From the cell containing the given text, extract its center point as (x, y) coordinate. 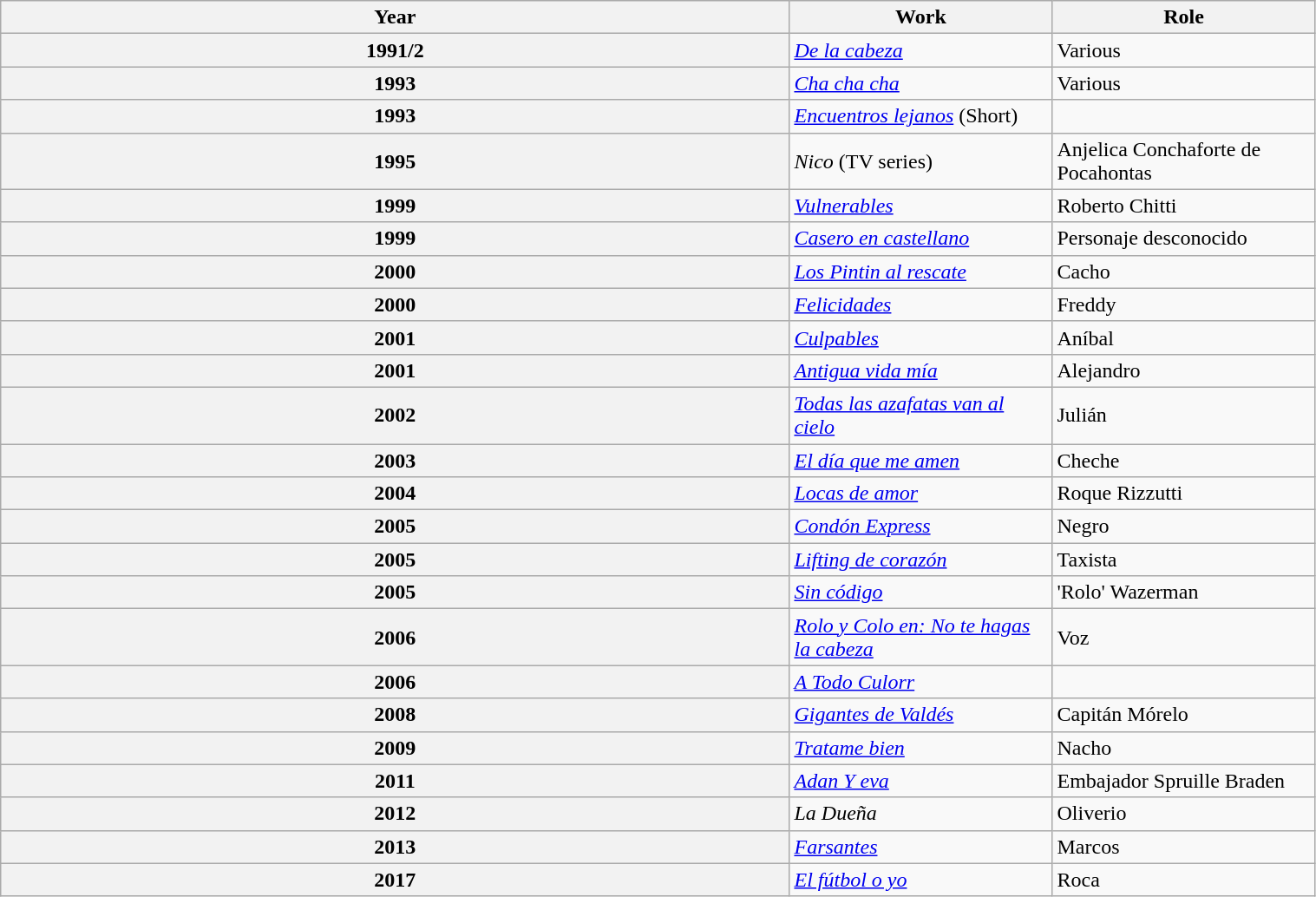
Voz (1183, 637)
'Rolo' Wazerman (1183, 593)
2003 (396, 461)
Roque Rizzutti (1183, 494)
2002 (396, 415)
Tratame bien (921, 748)
Cha cha cha (921, 83)
2011 (396, 781)
2017 (396, 880)
1995 (396, 161)
2012 (396, 814)
Oliverio (1183, 814)
Julián (1183, 415)
Adan Y eva (921, 781)
Condón Express (921, 527)
Capitán Mórelo (1183, 715)
Alejandro (1183, 370)
Roberto Chitti (1183, 206)
Aníbal (1183, 337)
Marcos (1183, 847)
Culpables (921, 337)
Sin código (921, 593)
2009 (396, 748)
Taxista (1183, 560)
Rolo y Colo en: No te hagas la cabeza (921, 637)
Los Pintin al rescate (921, 272)
Roca (1183, 880)
Work (921, 17)
Felicidades (921, 304)
1991/2 (396, 50)
2004 (396, 494)
Todas las azafatas van al cielo (921, 415)
Nico (TV series) (921, 161)
2008 (396, 715)
2013 (396, 847)
Cheche (1183, 461)
Cacho (1183, 272)
Year (396, 17)
Freddy (1183, 304)
El día que me amen (921, 461)
Lifting de corazón (921, 560)
Locas de amor (921, 494)
Vulnerables (921, 206)
La Dueña (921, 814)
Nacho (1183, 748)
De la cabeza (921, 50)
Personaje desconocido (1183, 239)
Role (1183, 17)
Casero en castellano (921, 239)
Farsantes (921, 847)
Antigua vida mía (921, 370)
El fútbol o yo (921, 880)
Gigantes de Valdés (921, 715)
Encuentros lejanos (Short) (921, 116)
Negro (1183, 527)
A Todo Culorr (921, 682)
Anjelica Conchaforte de Pocahontas (1183, 161)
Embajador Spruille Braden (1183, 781)
